Identify which cell holds the provided text, then report its (X, Y) central coordinate. 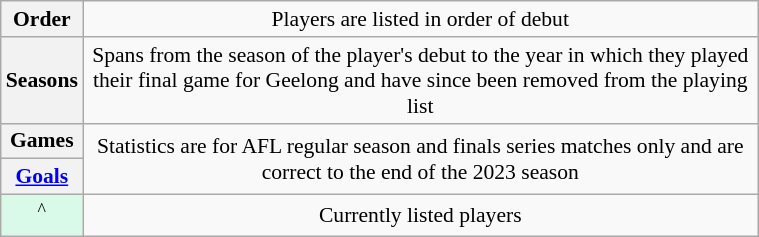
Order (42, 19)
Statistics are for AFL regular season and finals series matches only and are correct to the end of the 2023 season (420, 158)
^ (42, 216)
Goals (42, 177)
Seasons (42, 80)
Games (42, 141)
Players are listed in order of debut (420, 19)
Currently listed players (420, 216)
